Determine the [x, y] coordinate at the center of the cell enclosing the given text.  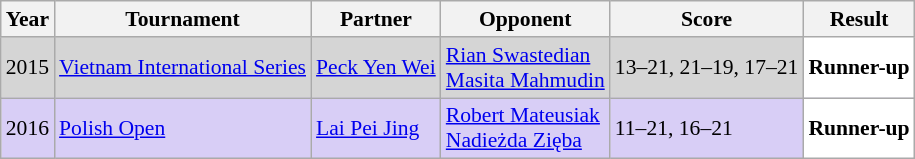
Polish Open [182, 128]
13–21, 21–19, 17–21 [707, 68]
11–21, 16–21 [707, 128]
Peck Yen Wei [376, 68]
Rian Swastedian Masita Mahmudin [526, 68]
Lai Pei Jing [376, 128]
Partner [376, 19]
Robert Mateusiak Nadieżda Zięba [526, 128]
Opponent [526, 19]
Tournament [182, 19]
2016 [28, 128]
Vietnam International Series [182, 68]
Score [707, 19]
2015 [28, 68]
Result [858, 19]
Year [28, 19]
